Scan for the cell matching the given text and deliver its [X, Y] coordinate at center. 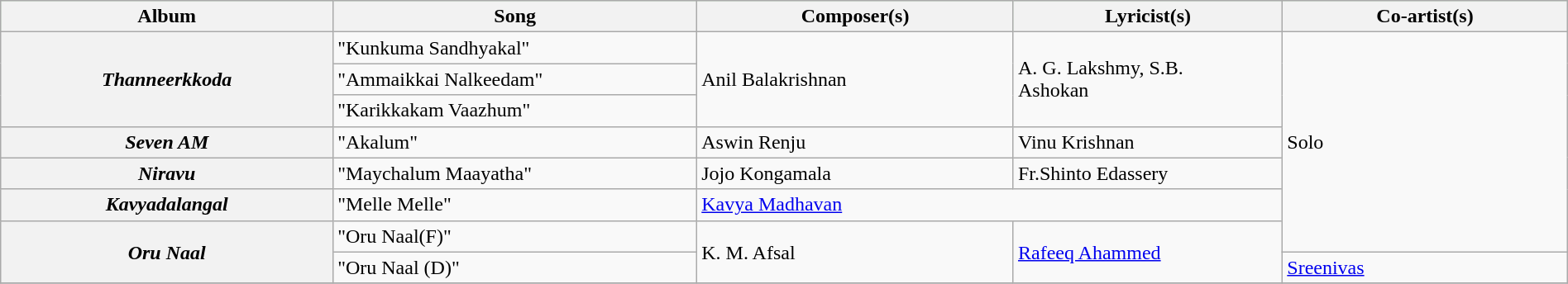
Song [515, 17]
"Akalum" [515, 142]
Sreenivas [1425, 267]
Aswin Renju [855, 142]
Vinu Krishnan [1148, 142]
"Kunkuma Sandhyakal" [515, 48]
Album [167, 17]
Solo [1425, 142]
"Karikkakam Vaazhum" [515, 111]
"Oru Naal (D)" [515, 267]
Lyricist(s) [1148, 17]
Fr.Shinto Edassery [1148, 173]
Kavyadalangal [167, 205]
Seven AM [167, 142]
Composer(s) [855, 17]
Co-artist(s) [1425, 17]
"Melle Melle" [515, 205]
A. G. Lakshmy, S.B.Ashokan [1148, 79]
"Ammaikkai Nalkeedam" [515, 79]
Thanneerkkoda [167, 79]
Kavya Madhavan [990, 205]
Anil Balakrishnan [855, 79]
Niravu [167, 173]
Jojo Kongamala [855, 173]
Oru Naal [167, 252]
"Maychalum Maayatha" [515, 173]
K. M. Afsal [855, 252]
Rafeeq Ahammed [1148, 252]
"Oru Naal(F)" [515, 236]
